Search for the cell housing the specified text and yield its (x, y) center coordinate. 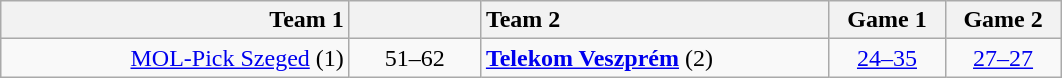
Team 1 (176, 20)
Game 1 (887, 20)
MOL-Pick Szeged (1) (176, 58)
24–35 (887, 58)
51–62 (414, 58)
Telekom Veszprém (2) (654, 58)
Team 2 (654, 20)
Game 2 (1003, 20)
27–27 (1003, 58)
